Search for the cell housing the specified text and yield its (x, y) center coordinate. 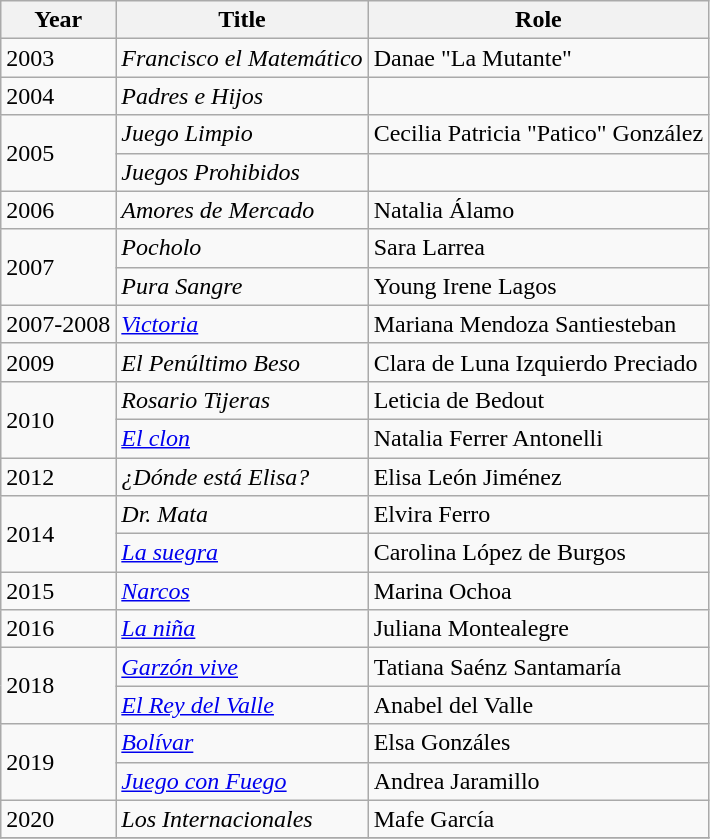
Anabel del Valle (538, 705)
2006 (58, 210)
Elvira Ferro (538, 515)
Sara Larrea (538, 248)
Leticia de Bedout (538, 400)
Padres e Hijos (242, 96)
2019 (58, 762)
2014 (58, 534)
Juego Limpio (242, 134)
2009 (58, 362)
2012 (58, 477)
2016 (58, 629)
2015 (58, 591)
Francisco el Matemático (242, 58)
Garzón vive (242, 667)
Clara de Luna Izquierdo Preciado (538, 362)
Andrea Jaramillo (538, 781)
Elsa Gonzáles (538, 743)
La niña (242, 629)
Juliana Montealegre (538, 629)
2010 (58, 419)
El clon (242, 438)
Amores de Mercado (242, 210)
Danae "La Mutante" (538, 58)
La suegra (242, 553)
2020 (58, 819)
Elisa León Jiménez (538, 477)
Rosario Tijeras (242, 400)
Juegos Prohibidos (242, 172)
Mariana Mendoza Santiesteban (538, 324)
2003 (58, 58)
Narcos (242, 591)
Young Irene Lagos (538, 286)
Pura Sangre (242, 286)
El Rey del Valle (242, 705)
Mafe García (538, 819)
Natalia Ferrer Antonelli (538, 438)
Natalia Álamo (538, 210)
2018 (58, 686)
El Penúltimo Beso (242, 362)
Pocholo (242, 248)
2007 (58, 267)
Carolina López de Burgos (538, 553)
Victoria (242, 324)
Juego con Fuego (242, 781)
Cecilia Patricia "Patico" González (538, 134)
¿Dónde está Elisa? (242, 477)
Dr. Mata (242, 515)
2007-2008 (58, 324)
2005 (58, 153)
Year (58, 20)
Tatiana Saénz Santamaría (538, 667)
Title (242, 20)
Marina Ochoa (538, 591)
2004 (58, 96)
Bolívar (242, 743)
Role (538, 20)
Los Internacionales (242, 819)
